Scan for the cell matching the given text and deliver its [X, Y] coordinate at center. 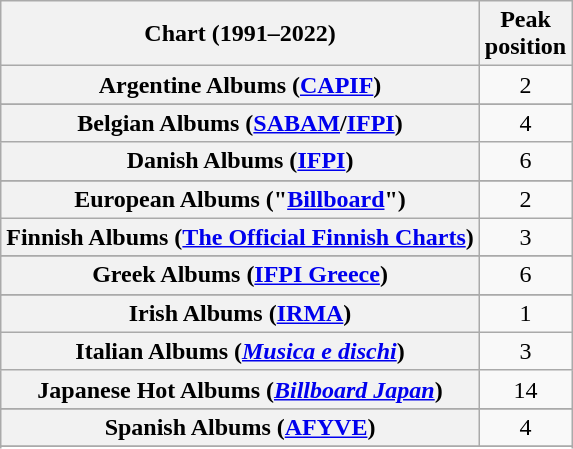
European Albums ("Billboard") [240, 199]
14 [525, 389]
Argentine Albums (CAPIF) [240, 85]
Italian Albums (Musica e dischi) [240, 351]
Greek Albums (IFPI Greece) [240, 275]
Peak position [525, 34]
Irish Albums (IRMA) [240, 313]
Chart (1991–2022) [240, 34]
Spanish Albums (AFYVE) [240, 427]
Finnish Albums (The Official Finnish Charts) [240, 237]
1 [525, 313]
Japanese Hot Albums (Billboard Japan) [240, 389]
Belgian Albums (SABAM/IFPI) [240, 123]
Danish Albums (IFPI) [240, 161]
